Extract the [x, y] coordinate from the center of the cell holding the provided text.  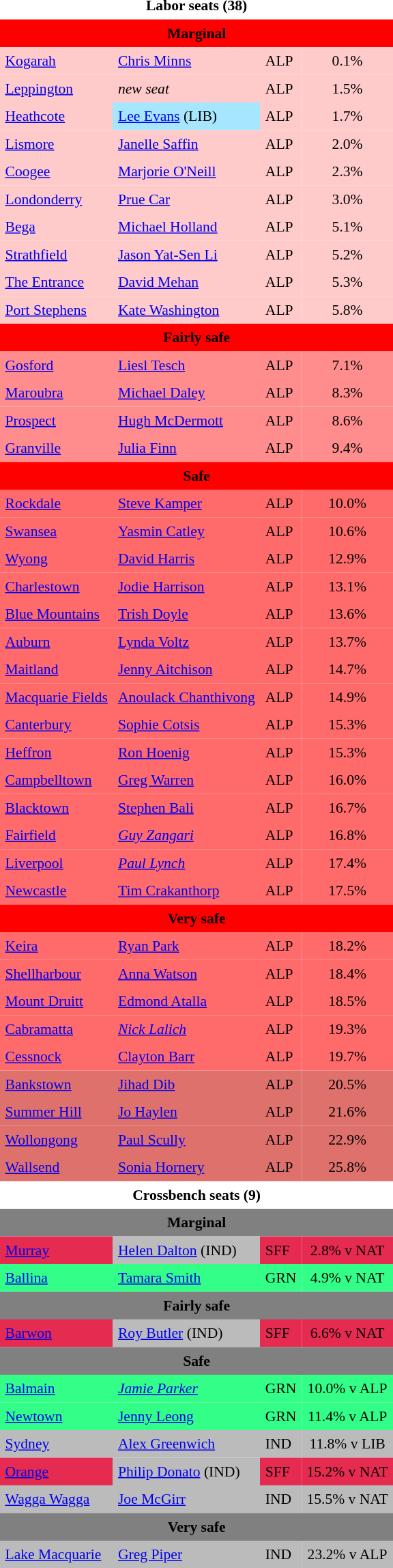
8.3% [347, 393]
21.6% [347, 1112]
Steve Kamper [186, 503]
1.5% [347, 88]
Marjorie O'Neill [186, 171]
0.1% [347, 61]
Barwon [56, 1333]
23.2% v ALP [347, 1554]
2.3% [347, 171]
Trish Doyle [186, 614]
22.9% [347, 1139]
15.2% v NAT [347, 1471]
Newtown [56, 1416]
4.9% v NAT [347, 1278]
Leppington [56, 88]
14.7% [347, 669]
Strathfield [56, 254]
Lee Evans (LIB) [186, 116]
5.8% [347, 309]
Swansea [56, 531]
Charlestown [56, 586]
Guy Zangari [186, 835]
Cessnock [56, 1056]
Edmond Atalla [186, 1001]
Paul Scully [186, 1139]
Kate Washington [186, 309]
13.7% [347, 641]
Sydney [56, 1444]
19.3% [347, 1028]
Paul Lynch [186, 863]
13.6% [347, 614]
David Mehan [186, 282]
9.4% [347, 448]
12.9% [347, 559]
2.0% [347, 143]
13.1% [347, 586]
10.6% [347, 531]
18.5% [347, 1001]
Balmain [56, 1388]
Fairfield [56, 835]
Jo Haylen [186, 1112]
11.8% v LIB [347, 1444]
16.7% [347, 807]
19.7% [347, 1056]
16.8% [347, 835]
Maroubra [56, 393]
2.8% v NAT [347, 1250]
17.5% [347, 891]
Janelle Saffin [186, 143]
Newcastle [56, 891]
10.0% [347, 503]
6.6% v NAT [347, 1333]
Port Stephens [56, 309]
Stephen Bali [186, 807]
Wollongong [56, 1139]
Lynda Voltz [186, 641]
Jamie Parker [186, 1388]
Wallsend [56, 1167]
Clayton Barr [186, 1056]
Liesl Tesch [186, 365]
Auburn [56, 641]
Philip Donato (IND) [186, 1471]
Orange [56, 1471]
Londonderry [56, 199]
Julia Finn [186, 448]
Wyong [56, 559]
Prospect [56, 420]
Joe McGirr [186, 1499]
Canterbury [56, 725]
Mount Druitt [56, 1001]
Gosford [56, 365]
The Entrance [56, 282]
Blue Mountains [56, 614]
11.4% v ALP [347, 1416]
Michael Daley [186, 393]
Kogarah [56, 61]
Jason Yat-Sen Li [186, 254]
Alex Greenwich [186, 1444]
Liverpool [56, 863]
25.8% [347, 1167]
Jenny Leong [186, 1416]
Shellharbour [56, 973]
Helen Dalton (IND) [186, 1250]
Nick Lalich [186, 1028]
Cabramatta [56, 1028]
Murray [56, 1250]
Granville [56, 448]
Tamara Smith [186, 1278]
Jihad Dib [186, 1084]
Michael Holland [186, 227]
Campbelltown [56, 780]
David Harris [186, 559]
3.0% [347, 199]
Greg Piper [186, 1554]
Ryan Park [186, 946]
5.2% [347, 254]
Coogee [56, 171]
Sonia Hornery [186, 1167]
Ron Hoenig [186, 752]
17.4% [347, 863]
Heathcote [56, 116]
10.0% v ALP [347, 1388]
Heffron [56, 752]
Blacktown [56, 807]
5.1% [347, 227]
8.6% [347, 420]
Jodie Harrison [186, 586]
20.5% [347, 1084]
Jenny Aitchison [186, 669]
Wagga Wagga [56, 1499]
15.5% v NAT [347, 1499]
Bega [56, 227]
7.1% [347, 365]
Anna Watson [186, 973]
Bankstown [56, 1084]
Keira [56, 946]
Summer Hill [56, 1112]
Lismore [56, 143]
Ballina [56, 1278]
16.0% [347, 780]
Prue Car [186, 199]
Maitland [56, 669]
new seat [186, 88]
Greg Warren [186, 780]
Roy Butler (IND) [186, 1333]
Yasmin Catley [186, 531]
Lake Macquarie [56, 1554]
Rockdale [56, 503]
Anoulack Chanthivong [186, 697]
Hugh McDermott [186, 420]
Sophie Cotsis [186, 725]
Macquarie Fields [56, 697]
Chris Minns [186, 61]
Tim Crakanthorp [186, 891]
1.7% [347, 116]
5.3% [347, 282]
18.4% [347, 973]
18.2% [347, 946]
14.9% [347, 697]
Crossbench seats (9) [196, 1194]
